Search for the cell housing the specified text and yield its (X, Y) center coordinate. 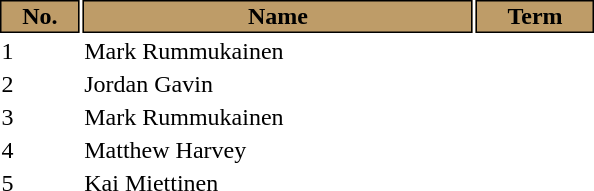
No. (40, 16)
Jordan Gavin (278, 84)
4 (40, 150)
Name (278, 16)
Term (535, 16)
2 (40, 84)
Matthew Harvey (278, 150)
3 (40, 117)
1 (40, 51)
